Scan for the cell matching the given text and deliver its (x, y) coordinate at center. 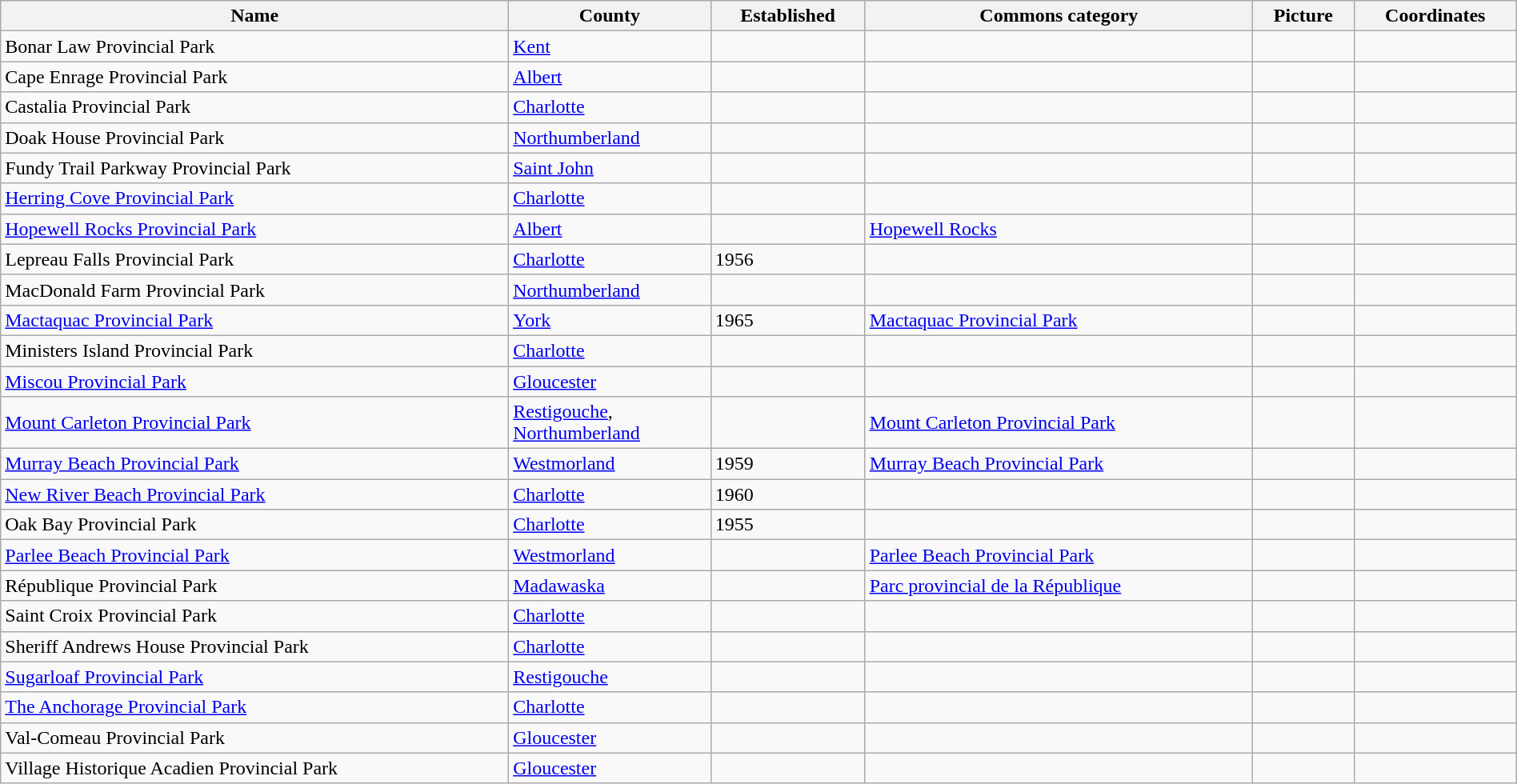
République Provincial Park (254, 586)
1960 (787, 494)
Established (787, 16)
Picture (1303, 16)
Bonar Law Provincial Park (254, 46)
1965 (787, 320)
Coordinates (1435, 16)
Lepreau Falls Provincial Park (254, 259)
Hopewell Rocks (1059, 229)
Castalia Provincial Park (254, 107)
Miscou Provincial Park (254, 382)
Parc provincial de la République (1059, 586)
Kent (610, 46)
Restigouche,Northumberland (610, 422)
1955 (787, 525)
Sheriff Andrews House Provincial Park (254, 646)
Doak House Provincial Park (254, 138)
1959 (787, 464)
Restigouche (610, 677)
MacDonald Farm Provincial Park (254, 290)
Cape Enrage Provincial Park (254, 77)
Name (254, 16)
York (610, 320)
The Anchorage Provincial Park (254, 707)
Saint John (610, 168)
1956 (787, 259)
Saint Croix Provincial Park (254, 616)
Commons category (1059, 16)
New River Beach Provincial Park (254, 494)
Hopewell Rocks Provincial Park (254, 229)
Madawaska (610, 586)
Sugarloaf Provincial Park (254, 677)
Val-Comeau Provincial Park (254, 738)
Herring Cove Provincial Park (254, 198)
County (610, 16)
Ministers Island Provincial Park (254, 350)
Fundy Trail Parkway Provincial Park (254, 168)
Village Historique Acadien Provincial Park (254, 768)
Oak Bay Provincial Park (254, 525)
